Output the (x, y) coordinate of the center of the cell containing the given text.  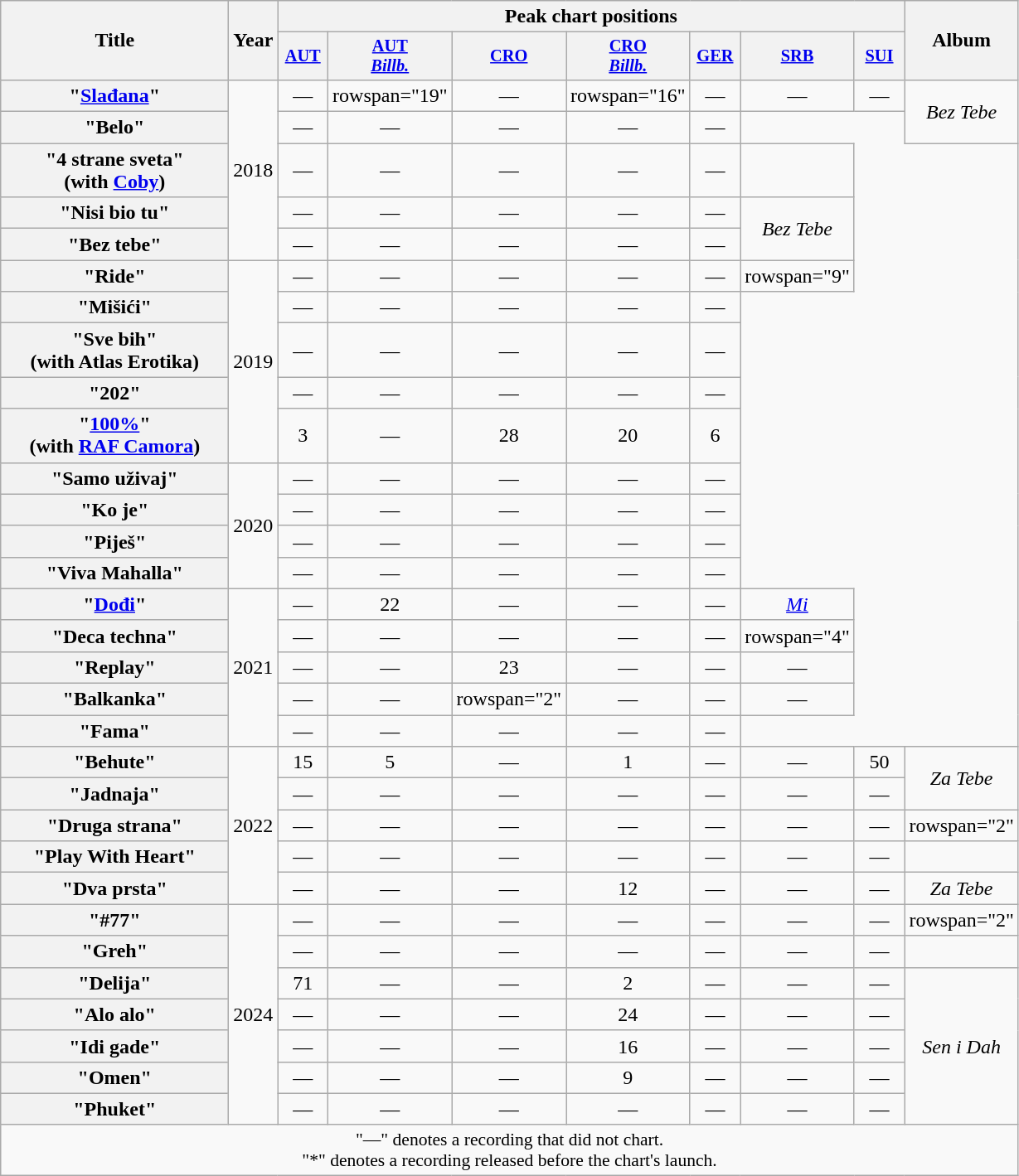
"—" denotes a recording that did not chart."*" denotes a recording released before the chart's launch. (510, 1150)
CRO (509, 56)
20 (628, 436)
Year (254, 41)
AUTBillb. (391, 56)
71 (303, 983)
Mi (798, 604)
"Viva Mahalla" (114, 573)
"Piješ" (114, 541)
"Delija" (114, 983)
Peak chart positions (591, 17)
"Phuket" (114, 1109)
"Druga strana" (114, 825)
"Jadnaja" (114, 794)
AUT (303, 56)
12 (628, 888)
CROBillb. (628, 56)
2022 (254, 825)
"Omen" (114, 1077)
2018 (254, 169)
rowspan="9" (798, 276)
2019 (254, 361)
"Dođi" (114, 604)
"Samo uživaj" (114, 478)
2 (628, 983)
"Sve bih"(with Atlas Erotika) (114, 350)
3 (303, 436)
28 (509, 436)
Album (962, 41)
"Bez tebe" (114, 244)
6 (715, 436)
"202" (114, 393)
"Ko je" (114, 510)
"Greh" (114, 951)
"Replay" (114, 667)
24 (628, 1014)
23 (509, 667)
15 (303, 762)
SRB (798, 56)
"Dva prsta" (114, 888)
rowspan="16" (628, 95)
"Behute" (114, 762)
"Mišići" (114, 307)
22 (391, 604)
GER (715, 56)
5 (391, 762)
SUI (879, 56)
16 (628, 1046)
Title (114, 41)
rowspan="4" (798, 636)
"Fama" (114, 731)
1 (628, 762)
2021 (254, 667)
"Nisi bio tu" (114, 213)
9 (628, 1077)
2024 (254, 1014)
"Alo alo" (114, 1014)
"Ride" (114, 276)
50 (879, 762)
"Deca techna" (114, 636)
Sen i Dah (962, 1046)
"4 strane sveta"(with Coby) (114, 171)
"Idi gade" (114, 1046)
"Play With Heart" (114, 857)
"Belo" (114, 128)
2020 (254, 525)
rowspan="19" (391, 95)
"Slađana" (114, 95)
"Balkanka" (114, 699)
"#77" (114, 920)
"100%"(with RAF Camora) (114, 436)
